Determine the (X, Y) coordinate at the center of the cell enclosing the given text.  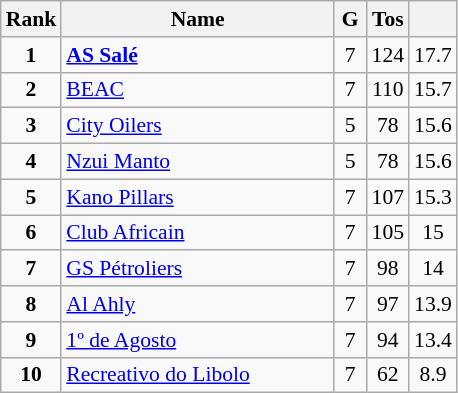
GS Pétroliers (198, 269)
8.9 (433, 375)
G (350, 19)
62 (388, 375)
8 (32, 304)
Kano Pillars (198, 197)
Nzui Manto (198, 162)
1º de Agosto (198, 340)
Club Africain (198, 233)
2 (32, 90)
124 (388, 55)
15.7 (433, 90)
1 (32, 55)
107 (388, 197)
94 (388, 340)
105 (388, 233)
4 (32, 162)
98 (388, 269)
Name (198, 19)
15.3 (433, 197)
110 (388, 90)
Recreativo do Libolo (198, 375)
Tos (388, 19)
City Oilers (198, 126)
9 (32, 340)
97 (388, 304)
3 (32, 126)
13.4 (433, 340)
17.7 (433, 55)
Al Ahly (198, 304)
10 (32, 375)
13.9 (433, 304)
6 (32, 233)
BEAC (198, 90)
15 (433, 233)
Rank (32, 19)
14 (433, 269)
AS Salé (198, 55)
